Return (X, Y) of the center of cell containing provided text 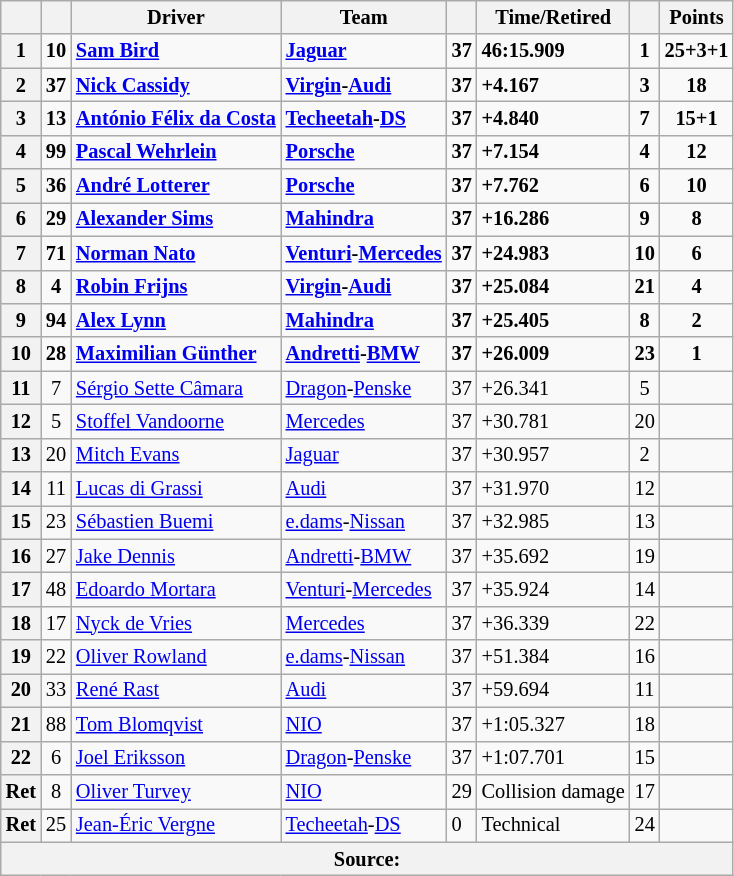
Jake Dennis (176, 556)
+26.009 (554, 354)
Nyck de Vries (176, 623)
88 (56, 724)
+35.692 (554, 556)
+30.781 (554, 421)
Alex Lynn (176, 320)
Norman Nato (176, 253)
Driver (176, 17)
+35.924 (554, 589)
Technical (554, 825)
Collision damage (554, 791)
0 (462, 825)
71 (56, 253)
Sérgio Sette Câmara (176, 388)
Oliver Turvey (176, 791)
Edoardo Mortara (176, 589)
Team (364, 17)
15+1 (697, 118)
Sam Bird (176, 51)
94 (56, 320)
+4.167 (554, 85)
+51.384 (554, 657)
Jean-Éric Vergne (176, 825)
27 (56, 556)
24 (645, 825)
+59.694 (554, 690)
+32.985 (554, 522)
Joel Eriksson (176, 758)
+1:05.327 (554, 724)
46:15.909 (554, 51)
+31.970 (554, 489)
Robin Frijns (176, 287)
Points (697, 17)
André Lotterer (176, 186)
Mitch Evans (176, 455)
+24.983 (554, 253)
+36.339 (554, 623)
Source: (368, 859)
+26.341 (554, 388)
99 (56, 152)
Pascal Wehrlein (176, 152)
+7.154 (554, 152)
René Rast (176, 690)
Lucas di Grassi (176, 489)
36 (56, 186)
Tom Blomqvist (176, 724)
Maximilian Günther (176, 354)
+7.762 (554, 186)
28 (56, 354)
Alexander Sims (176, 219)
Oliver Rowland (176, 657)
25 (56, 825)
+30.957 (554, 455)
Sébastien Buemi (176, 522)
António Félix da Costa (176, 118)
25+3+1 (697, 51)
Nick Cassidy (176, 85)
Time/Retired (554, 17)
48 (56, 589)
+4.840 (554, 118)
Stoffel Vandoorne (176, 421)
+16.286 (554, 219)
+25.084 (554, 287)
+1:07.701 (554, 758)
33 (56, 690)
+25.405 (554, 320)
